Detect which cell encompasses the target text, then output its (x, y) center coordinate. 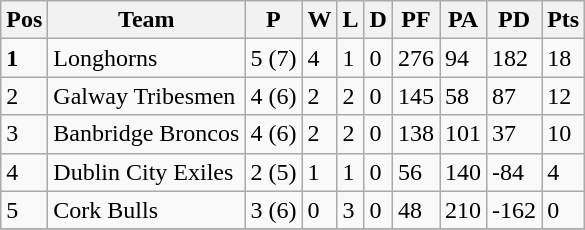
18 (564, 58)
2 (5) (274, 172)
Pos (24, 20)
87 (514, 96)
Banbridge Broncos (146, 134)
10 (564, 134)
12 (564, 96)
94 (464, 58)
5 (24, 210)
Pts (564, 20)
PD (514, 20)
L (350, 20)
Team (146, 20)
5 (7) (274, 58)
3 (6) (274, 210)
Dublin City Exiles (146, 172)
W (320, 20)
P (274, 20)
48 (416, 210)
138 (416, 134)
210 (464, 210)
101 (464, 134)
-162 (514, 210)
Galway Tribesmen (146, 96)
37 (514, 134)
182 (514, 58)
58 (464, 96)
PF (416, 20)
D (378, 20)
56 (416, 172)
145 (416, 96)
-84 (514, 172)
276 (416, 58)
PA (464, 20)
Longhorns (146, 58)
Cork Bulls (146, 210)
140 (464, 172)
